Search for the cell housing the specified text and yield its (x, y) center coordinate. 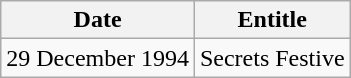
Secrets Festive (272, 58)
29 December 1994 (98, 58)
Date (98, 20)
Entitle (272, 20)
